Return [x, y] of the center of cell containing provided text 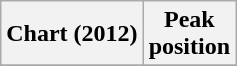
Chart (2012) [72, 34]
Peak position [189, 34]
